Return [x, y] of the center of cell containing provided text 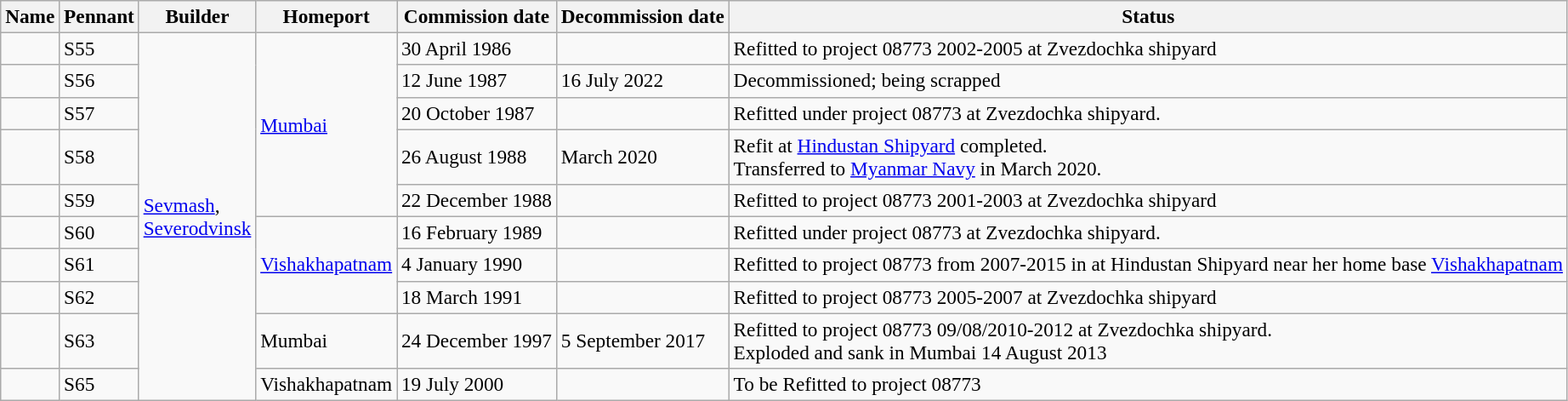
16 July 2022 [643, 81]
19 July 2000 [477, 384]
18 March 1991 [477, 297]
24 December 1997 [477, 341]
Refitted to project 08773 09/08/2010-2012 at Zvezdochka shipyard.Exploded and sank in Mumbai 14 August 2013 [1148, 341]
5 September 2017 [643, 341]
S57 [99, 113]
Refitted to project 08773 2002-2005 at Zvezdochka shipyard [1148, 49]
Sevmash,Severodvinsk [197, 216]
S61 [99, 265]
16 February 1989 [477, 232]
S55 [99, 49]
S65 [99, 384]
S60 [99, 232]
S56 [99, 81]
Homeport [327, 16]
To be Refitted to project 08773 [1148, 384]
S63 [99, 341]
12 June 1987 [477, 81]
Builder [197, 16]
Commission date [477, 16]
Refitted to project 08773 2005-2007 at Zvezdochka shipyard [1148, 297]
4 January 1990 [477, 265]
26 August 1988 [477, 157]
March 2020 [643, 157]
30 April 1986 [477, 49]
Pennant [99, 16]
22 December 1988 [477, 200]
S58 [99, 157]
Name [31, 16]
S59 [99, 200]
Decommission date [643, 16]
Status [1148, 16]
S62 [99, 297]
Decommissioned; being scrapped [1148, 81]
Refitted to project 08773 from 2007-2015 in at Hindustan Shipyard near her home base Vishakhapatnam [1148, 265]
20 October 1987 [477, 113]
Refit at Hindustan Shipyard completed.Transferred to Myanmar Navy in March 2020. [1148, 157]
Refitted to project 08773 2001-2003 at Zvezdochka shipyard [1148, 200]
